Return the (x, y) coordinate for the center point of the cell that contains the specified text.  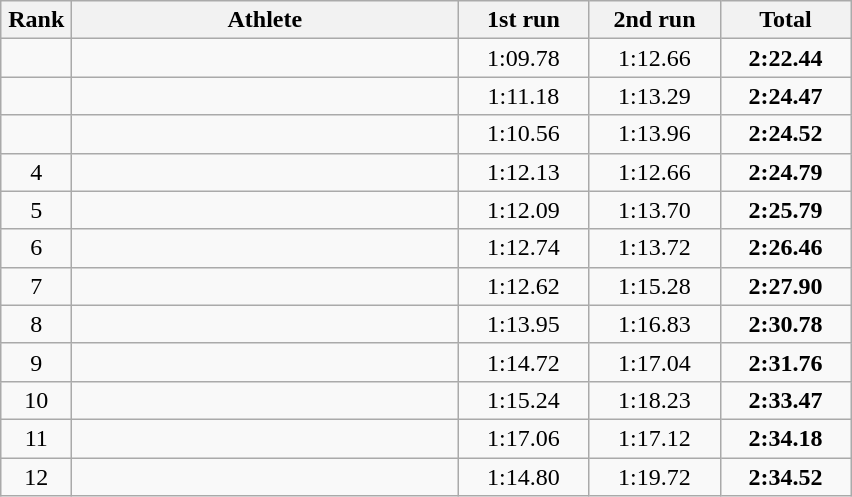
1:18.23 (654, 400)
1:11.18 (524, 96)
2:33.47 (786, 400)
2:34.52 (786, 477)
1:19.72 (654, 477)
1:12.74 (524, 248)
4 (36, 172)
2:31.76 (786, 362)
1:13.72 (654, 248)
8 (36, 324)
1:13.70 (654, 210)
2:34.18 (786, 438)
10 (36, 400)
1st run (524, 20)
1:16.83 (654, 324)
2nd run (654, 20)
1:17.04 (654, 362)
1:15.28 (654, 286)
1:13.29 (654, 96)
Athlete (265, 20)
Rank (36, 20)
2:26.46 (786, 248)
1:12.09 (524, 210)
11 (36, 438)
7 (36, 286)
1:13.95 (524, 324)
Total (786, 20)
1:17.12 (654, 438)
2:25.79 (786, 210)
1:12.13 (524, 172)
1:15.24 (524, 400)
2:24.52 (786, 134)
2:22.44 (786, 58)
2:27.90 (786, 286)
5 (36, 210)
9 (36, 362)
2:30.78 (786, 324)
1:13.96 (654, 134)
1:14.72 (524, 362)
1:12.62 (524, 286)
1:10.56 (524, 134)
2:24.47 (786, 96)
1:09.78 (524, 58)
1:17.06 (524, 438)
2:24.79 (786, 172)
12 (36, 477)
6 (36, 248)
1:14.80 (524, 477)
